Detect which cell encompasses the target text, then output its (X, Y) center coordinate. 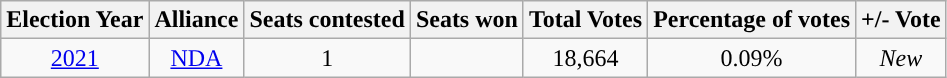
Percentage of votes (752, 20)
Election Year (75, 20)
+/- Vote (902, 20)
18,664 (585, 58)
New (902, 58)
0.09% (752, 58)
2021 (75, 58)
Seats won (466, 20)
NDA (196, 58)
Seats contested (327, 20)
Alliance (196, 20)
Total Votes (585, 20)
1 (327, 58)
